From the cell containing the given text, extract its center point as (x, y) coordinate. 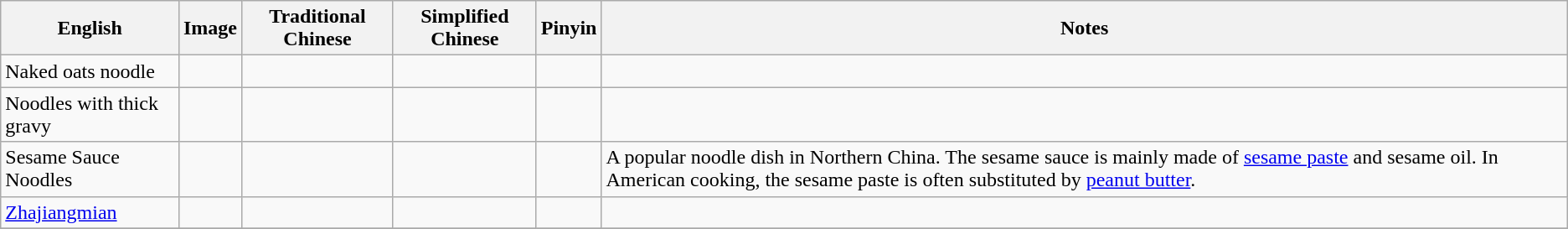
Simplified Chinese (464, 29)
English (90, 29)
Zhajiangmian (90, 212)
Sesame Sauce Noodles (90, 169)
Traditional Chinese (318, 29)
Image (209, 29)
Notes (1084, 29)
Naked oats noodle (90, 71)
Pinyin (569, 29)
Noodles with thick gravy (90, 114)
